Provide the [X, Y] coordinate of the cell's center where the given text is located.  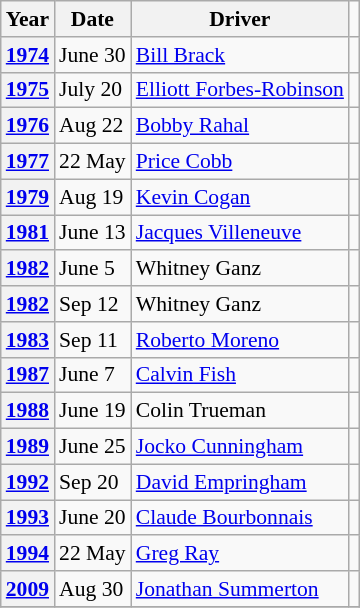
Jacques Villeneuve [240, 233]
Aug 19 [92, 197]
David Empringham [240, 482]
Jocko Cunningham [240, 447]
1976 [28, 126]
1981 [28, 233]
June 25 [92, 447]
Colin Trueman [240, 411]
1989 [28, 447]
1988 [28, 411]
1977 [28, 162]
Sep 11 [92, 340]
Calvin Fish [240, 375]
Kevin Cogan [240, 197]
Bobby Rahal [240, 126]
July 20 [92, 90]
Greg Ray [240, 554]
Price Cobb [240, 162]
June 5 [92, 269]
1992 [28, 482]
1987 [28, 375]
June 19 [92, 411]
June 13 [92, 233]
Bill Brack [240, 55]
Date [92, 19]
Roberto Moreno [240, 340]
1975 [28, 90]
Year [28, 19]
Jonathan Summerton [240, 589]
Sep 12 [92, 304]
1994 [28, 554]
Aug 22 [92, 126]
2009 [28, 589]
1979 [28, 197]
Sep 20 [92, 482]
June 20 [92, 518]
1993 [28, 518]
Elliott Forbes-Robinson [240, 90]
June 7 [92, 375]
1974 [28, 55]
Aug 30 [92, 589]
June 30 [92, 55]
Driver [240, 19]
Claude Bourbonnais [240, 518]
1983 [28, 340]
